Search for the cell housing the specified text and yield its (x, y) center coordinate. 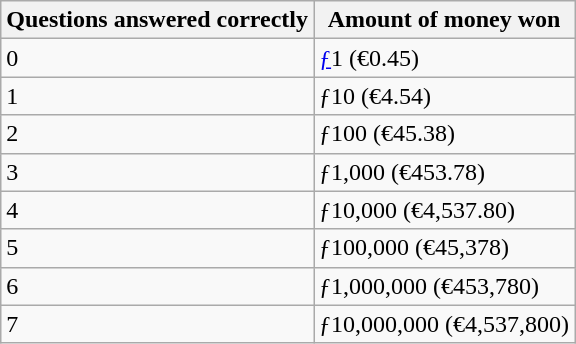
7 (158, 324)
ƒ1,000 (€453.78) (444, 172)
3 (158, 172)
ƒ10,000 (€4,537.80) (444, 210)
ƒ100,000 (€45,378) (444, 248)
2 (158, 134)
ƒ100 (€45.38) (444, 134)
5 (158, 248)
4 (158, 210)
1 (158, 96)
ƒ10,000,000 (€4,537,800) (444, 324)
ƒ10 (€4.54) (444, 96)
6 (158, 286)
Questions answered correctly (158, 20)
0 (158, 58)
ƒ1 (€0.45) (444, 58)
ƒ1,000,000 (€453,780) (444, 286)
Amount of money won (444, 20)
